Extract the [X, Y] coordinate from the center of the cell holding the provided text.  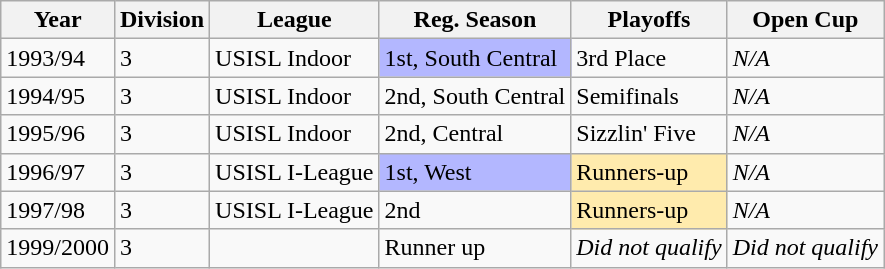
1999/2000 [58, 248]
2nd, Central [475, 134]
1st, West [475, 172]
League [294, 20]
Division [162, 20]
Runner up [475, 248]
1995/96 [58, 134]
Year [58, 20]
Playoffs [649, 20]
Open Cup [805, 20]
3rd Place [649, 58]
1996/97 [58, 172]
Sizzlin' Five [649, 134]
1997/98 [58, 210]
2nd [475, 210]
Reg. Season [475, 20]
1st, South Central [475, 58]
2nd, South Central [475, 96]
1994/95 [58, 96]
Semifinals [649, 96]
1993/94 [58, 58]
